From the cell containing the given text, extract its center point as (X, Y) coordinate. 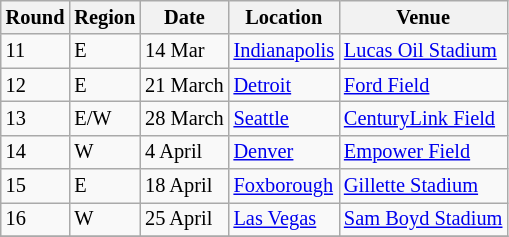
14 (36, 152)
Ford Field (423, 85)
Round (36, 17)
21 March (184, 85)
Seattle (284, 118)
Indianapolis (284, 51)
Region (104, 17)
Lucas Oil Stadium (423, 51)
Sam Boyd Stadium (423, 219)
15 (36, 186)
28 March (184, 118)
13 (36, 118)
18 April (184, 186)
16 (36, 219)
Foxborough (284, 186)
Denver (284, 152)
Empower Field (423, 152)
12 (36, 85)
Gillette Stadium (423, 186)
Location (284, 17)
25 April (184, 219)
CenturyLink Field (423, 118)
11 (36, 51)
Las Vegas (284, 219)
Date (184, 17)
E/W (104, 118)
14 Mar (184, 51)
Venue (423, 17)
4 April (184, 152)
Detroit (284, 85)
